For the text-containing cell, return its midpoint in (X, Y) coordinate format. 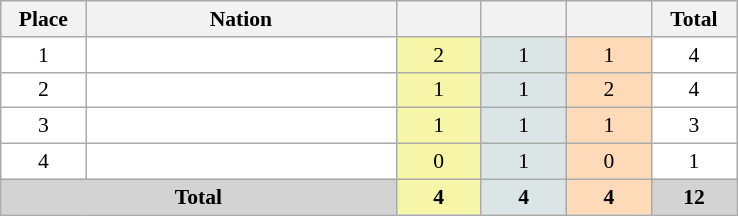
Nation (241, 19)
Place (44, 19)
12 (694, 197)
